Search for the cell housing the specified text and yield its [X, Y] center coordinate. 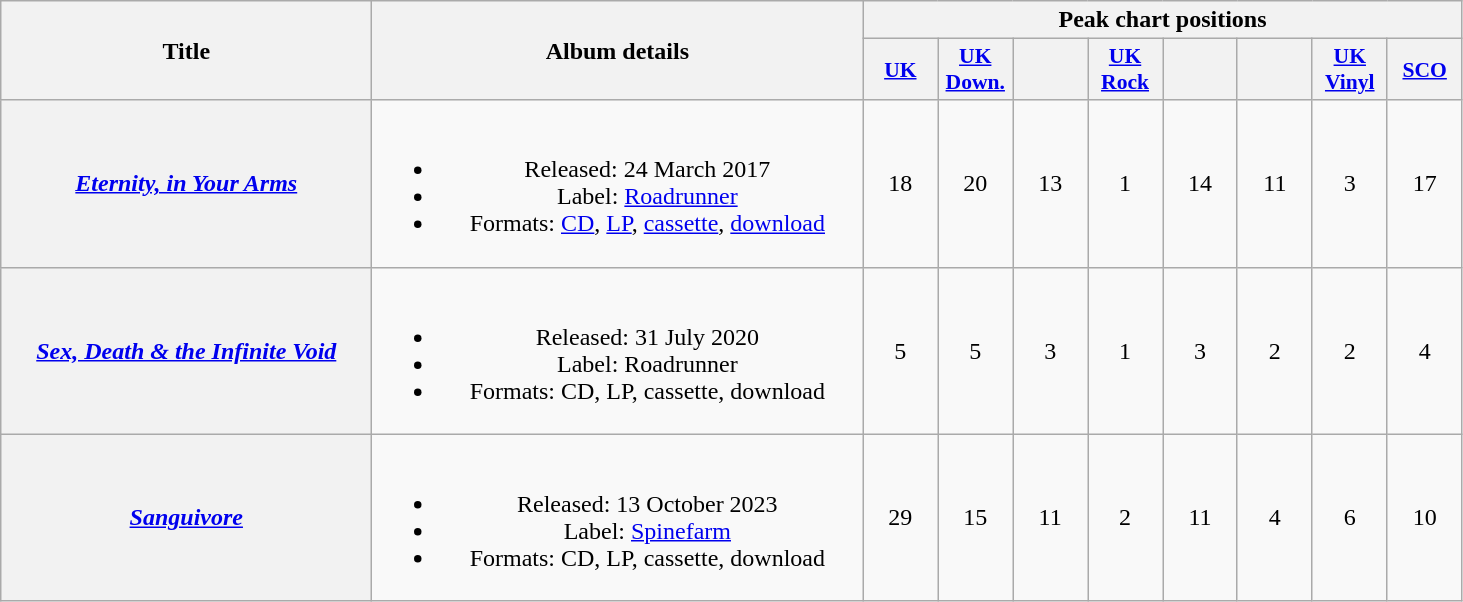
Released: 31 July 2020Label: RoadrunnerFormats: CD, LP, cassette, download [618, 350]
17 [1424, 184]
15 [976, 518]
UK [900, 70]
UKVinyl [1350, 70]
Released: 13 October 2023Label: SpinefarmFormats: CD, LP, cassette, download [618, 518]
Peak chart positions [1162, 20]
Sanguivore [186, 518]
Album details [618, 50]
18 [900, 184]
20 [976, 184]
13 [1050, 184]
Title [186, 50]
SCO [1424, 70]
29 [900, 518]
Released: 24 March 2017Label: RoadrunnerFormats: CD, LP, cassette, download [618, 184]
6 [1350, 518]
Eternity, in Your Arms [186, 184]
Sex, Death & the Infinite Void [186, 350]
14 [1200, 184]
UKDown. [976, 70]
10 [1424, 518]
UKRock [1126, 70]
